Return [X, Y] of the center of cell containing provided text 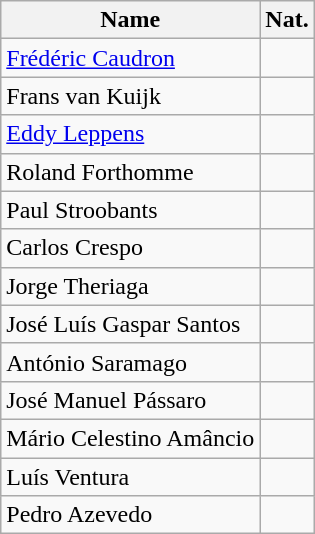
Frédéric Caudron [130, 58]
Mário Celestino Amâncio [130, 438]
Frans van Kuijk [130, 96]
Nat. [287, 20]
Name [130, 20]
José Luís Gaspar Santos [130, 324]
Roland Forthomme [130, 172]
Pedro Azevedo [130, 515]
Jorge Theriaga [130, 286]
Eddy Leppens [130, 134]
Luís Ventura [130, 477]
Paul Stroobants [130, 210]
António Saramago [130, 362]
Carlos Crespo [130, 248]
José Manuel Pássaro [130, 400]
